Find where the given text appears and provide that cell's center as (X, Y) coordinate. 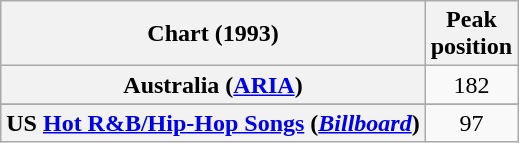
Australia (ARIA) (213, 85)
Chart (1993) (213, 34)
97 (471, 123)
US Hot R&B/Hip-Hop Songs (Billboard) (213, 123)
Peakposition (471, 34)
182 (471, 85)
